Provide the (X, Y) coordinate of the cell's center where the given text is located.  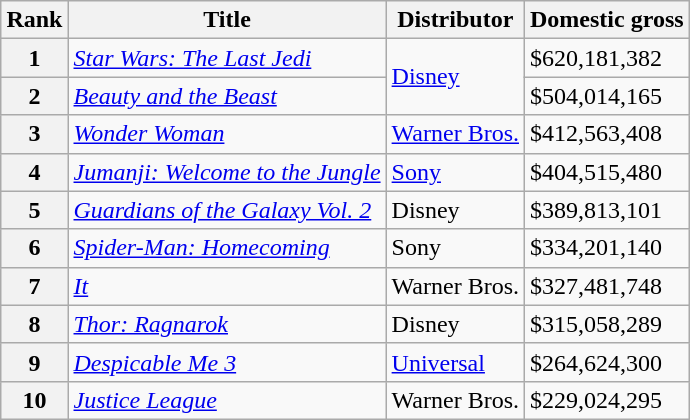
9 (34, 362)
Domestic gross (608, 20)
4 (34, 172)
Beauty and the Beast (227, 96)
Wonder Woman (227, 134)
8 (34, 324)
Rank (34, 20)
$504,014,165 (608, 96)
$412,563,408 (608, 134)
2 (34, 96)
Jumanji: Welcome to the Jungle (227, 172)
Universal (455, 362)
$315,058,289 (608, 324)
3 (34, 134)
Guardians of the Galaxy Vol. 2 (227, 210)
Justice League (227, 400)
$389,813,101 (608, 210)
Spider-Man: Homecoming (227, 248)
10 (34, 400)
Star Wars: The Last Jedi (227, 58)
$334,201,140 (608, 248)
$229,024,295 (608, 400)
Despicable Me 3 (227, 362)
7 (34, 286)
1 (34, 58)
Thor: Ragnarok (227, 324)
Title (227, 20)
$264,624,300 (608, 362)
It (227, 286)
$404,515,480 (608, 172)
Distributor (455, 20)
5 (34, 210)
$327,481,748 (608, 286)
6 (34, 248)
$620,181,382 (608, 58)
